Extract the (x, y) coordinate from the center of the cell holding the provided text.  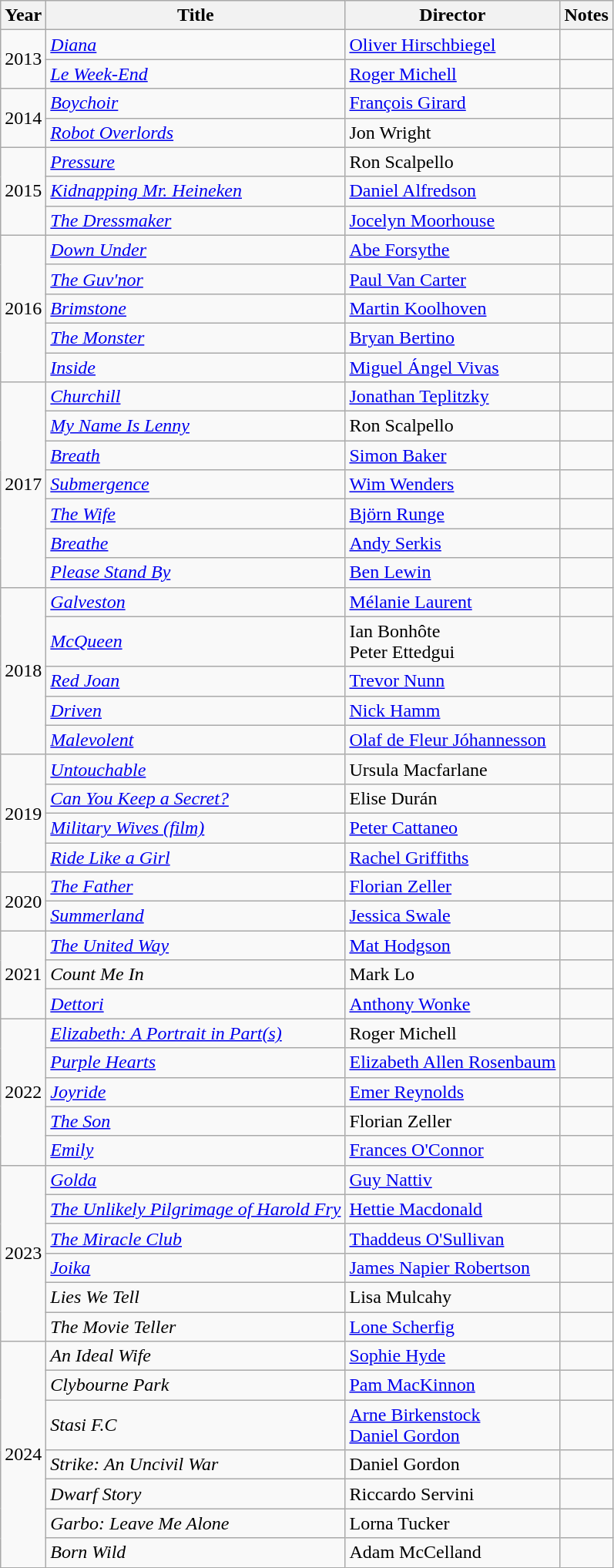
Guy Nattiv (453, 1180)
Breath (196, 455)
Dwarf Story (196, 1494)
Boychoir (196, 103)
Galveston (196, 602)
Rachel Griffiths (453, 858)
Anthony Wonke (453, 1004)
Clybourne Park (196, 1385)
Adam McCelland (453, 1553)
Golda (196, 1180)
James Napier Robertson (453, 1267)
Hettie Macdonald (453, 1209)
Dettori (196, 1004)
2016 (23, 308)
Mélanie Laurent (453, 602)
Elise Durán (453, 798)
Trevor Nunn (453, 681)
Purple Hearts (196, 1063)
Director (453, 15)
François Girard (453, 103)
Please Stand By (196, 572)
Military Wives (film) (196, 828)
Ian BonhôtePeter Ettedgui (453, 641)
Kidnapping Mr. Heineken (196, 191)
2017 (23, 485)
Sophie Hyde (453, 1356)
Joyride (196, 1092)
Ursula Macfarlane (453, 769)
2019 (23, 813)
Daniel Alfredson (453, 191)
The Dressmaker (196, 220)
Ride Like a Girl (196, 858)
Daniel Gordon (453, 1465)
My Name Is Lenny (196, 426)
Notes (586, 15)
Ben Lewin (453, 572)
The Unlikely Pilgrimage of Harold Fry (196, 1209)
Elizabeth Allen Rosenbaum (453, 1063)
Red Joan (196, 681)
Born Wild (196, 1553)
Miguel Ángel Vivas (453, 368)
Peter Cattaneo (453, 828)
Breathe (196, 543)
Abe Forsythe (453, 250)
Year (23, 15)
Wim Wenders (453, 485)
Brimstone (196, 308)
Olaf de Fleur Jóhannesson (453, 740)
The United Way (196, 945)
Inside (196, 368)
2022 (23, 1092)
Garbo: Leave Me Alone (196, 1523)
Summerland (196, 916)
Jon Wright (453, 133)
Paul Van Carter (453, 279)
The Miracle Club (196, 1238)
2023 (23, 1253)
Arne BirkenstockDaniel Gordon (453, 1425)
2014 (23, 118)
Emily (196, 1150)
Down Under (196, 250)
The Movie Teller (196, 1326)
Mark Lo (453, 975)
An Ideal Wife (196, 1356)
2013 (23, 59)
Emer Reynolds (453, 1092)
Robot Overlords (196, 133)
Jonathan Teplitzky (453, 397)
Strike: An Uncivil War (196, 1465)
Driven (196, 710)
The Wife (196, 514)
Churchill (196, 397)
Lisa Mulcahy (453, 1297)
Malevolent (196, 740)
Thaddeus O'Sullivan (453, 1238)
The Guv'nor (196, 279)
Diana (196, 45)
Pressure (196, 162)
Andy Serkis (453, 543)
Frances O'Connor (453, 1150)
2015 (23, 191)
The Monster (196, 337)
2021 (23, 975)
Simon Baker (453, 455)
Jessica Swale (453, 916)
McQueen (196, 641)
Can You Keep a Secret? (196, 798)
Nick Hamm (453, 710)
Stasi F.C (196, 1425)
Joika (196, 1267)
Untouchable (196, 769)
Lone Scherfig (453, 1326)
Jocelyn Moorhouse (453, 220)
2018 (23, 670)
Martin Koolhoven (453, 308)
Count Me In (196, 975)
Mat Hodgson (453, 945)
Oliver Hirschbiegel (453, 45)
Elizabeth: A Portrait in Part(s) (196, 1033)
The Son (196, 1121)
Lorna Tucker (453, 1523)
Submergence (196, 485)
Björn Runge (453, 514)
The Father (196, 887)
Riccardo Servini (453, 1494)
2024 (23, 1455)
Lies We Tell (196, 1297)
Title (196, 15)
Pam MacKinnon (453, 1385)
Bryan Bertino (453, 337)
Le Week-End (196, 74)
2020 (23, 902)
